Return the (x, y) coordinate for the center point of the cell that contains the specified text.  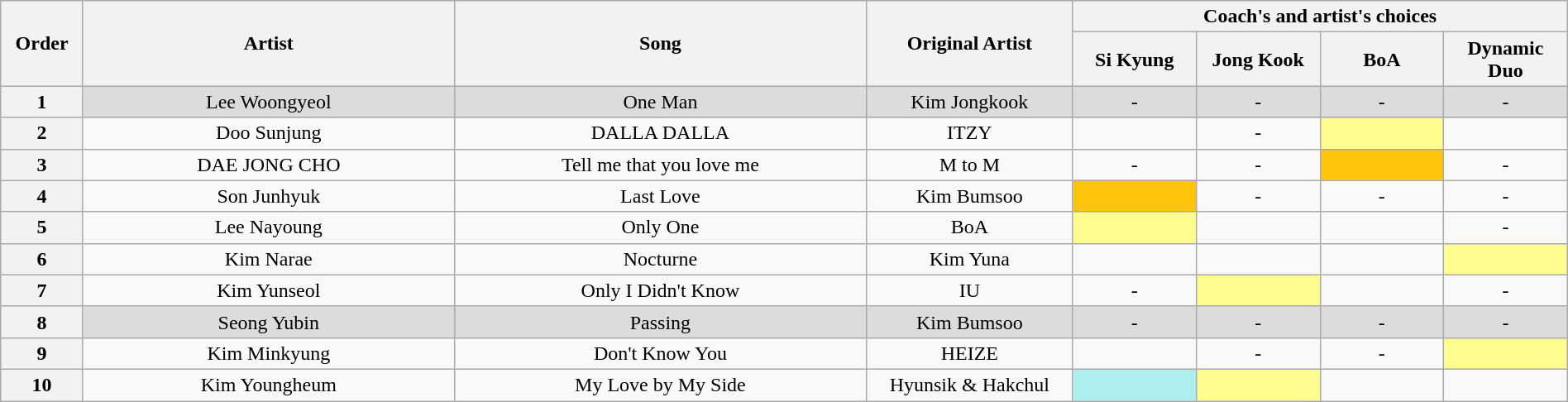
Kim Narae (268, 259)
Si Kyung (1135, 60)
Son Junhyuk (268, 196)
4 (42, 196)
Hyunsik & Hakchul (969, 385)
Artist (268, 43)
Don't Know You (660, 353)
7 (42, 290)
Kim Youngheum (268, 385)
Last Love (660, 196)
5 (42, 227)
Kim Jongkook (969, 102)
Lee Woongyeol (268, 102)
Doo Sunjung (268, 133)
10 (42, 385)
Tell me that you love me (660, 165)
HEIZE (969, 353)
Kim Minkyung (268, 353)
Lee Nayoung (268, 227)
ITZY (969, 133)
Coach's and artist's choices (1320, 17)
6 (42, 259)
DAE JONG CHO (268, 165)
Song (660, 43)
2 (42, 133)
Only I Didn't Know (660, 290)
One Man (660, 102)
Kim Yuna (969, 259)
Passing (660, 322)
Only One (660, 227)
8 (42, 322)
M to M (969, 165)
Kim Yunseol (268, 290)
IU (969, 290)
My Love by My Side (660, 385)
9 (42, 353)
Seong Yubin (268, 322)
Jong Kook (1259, 60)
3 (42, 165)
Dynamic Duo (1506, 60)
Original Artist (969, 43)
DALLA DALLA (660, 133)
1 (42, 102)
Nocturne (660, 259)
Order (42, 43)
